For the text-containing cell, return its midpoint in (X, Y) coordinate format. 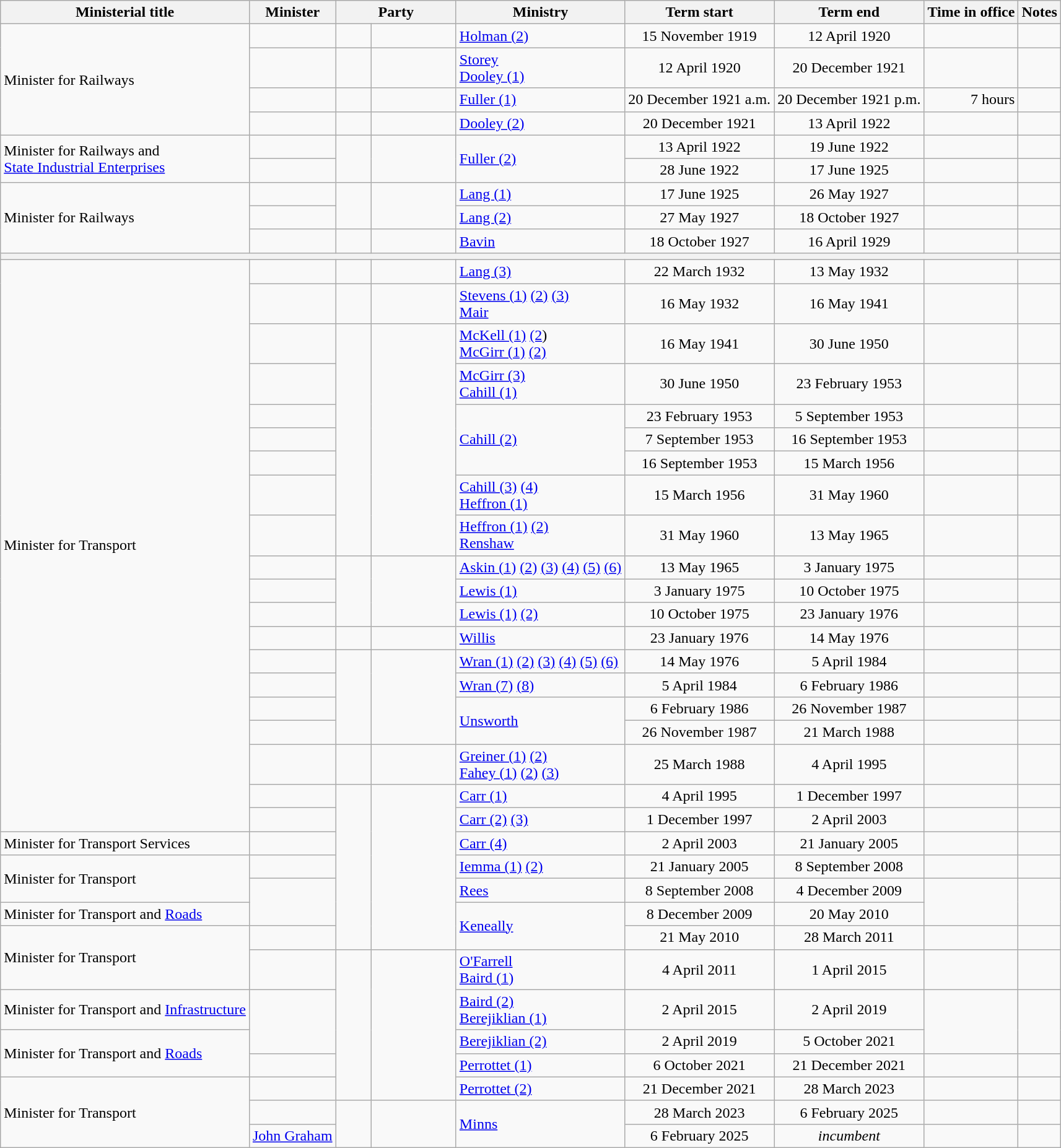
16 May 1932 (700, 303)
Wran (1) (2) (3) (4) (5) (6) (540, 661)
Ministerial title (125, 12)
Baird (2)Berejiklian (1) (540, 1009)
Lang (3) (540, 271)
6 October 2021 (700, 1065)
McKell (1) (2)McGirr (1) (2) (540, 344)
O'FarrellBaird (1) (540, 970)
5 October 2021 (849, 1041)
20 December 1921 a.m. (700, 100)
20 May 2010 (849, 914)
Heffron (1) (2)Renshaw (540, 535)
Bavin (540, 241)
28 June 1922 (700, 170)
incumbent (849, 1136)
Berejiklian (2) (540, 1041)
Cahill (3) (4)Heffron (1) (540, 495)
27 May 1927 (700, 217)
Minister for Railways andState Industrial Enterprises (125, 159)
19 June 1922 (849, 147)
Iemma (1) (2) (540, 867)
7 hours (971, 100)
Holman (2) (540, 36)
22 March 1932 (700, 271)
Lang (2) (540, 217)
15 November 1919 (700, 36)
Minister (292, 12)
Ministry (540, 12)
StoreyDooley (1) (540, 68)
7 September 1953 (700, 440)
Perrottet (2) (540, 1089)
Lewis (1) (540, 591)
Willis (540, 638)
2 April 2015 (700, 1009)
21 March 1988 (849, 732)
20 December 1921 p.m. (849, 100)
16 April 1929 (849, 241)
13 May 1932 (849, 271)
Perrottet (1) (540, 1065)
Minister for Transport and Infrastructure (125, 1009)
Minister for Transport Services (125, 843)
Carr (1) (540, 796)
Party (396, 12)
5 September 1953 (849, 416)
McGirr (3)Cahill (1) (540, 384)
Stevens (1) (2) (3)Mair (540, 303)
Dooley (2) (540, 123)
Lang (1) (540, 194)
25 March 1988 (700, 764)
1 April 2015 (849, 970)
John Graham (292, 1136)
Keneally (540, 926)
Time in office (971, 12)
26 May 1927 (849, 194)
Fuller (1) (540, 100)
21 May 2010 (700, 937)
Term end (849, 12)
Carr (4) (540, 843)
Askin (1) (2) (3) (4) (5) (6) (540, 567)
8 December 2009 (700, 914)
Lewis (1) (2) (540, 614)
Term start (700, 12)
Fuller (2) (540, 159)
4 December 2009 (849, 890)
Notes (1039, 12)
Cahill (2) (540, 440)
4 April 2011 (700, 970)
Greiner (1) (2)Fahey (1) (2) (3) (540, 764)
Wran (7) (8) (540, 685)
Carr (2) (3) (540, 820)
28 March 2011 (849, 937)
Unsworth (540, 720)
Rees (540, 890)
Minns (540, 1124)
